Detect which cell encompasses the target text, then output its [x, y] center coordinate. 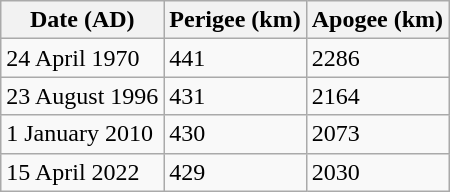
15 April 2022 [82, 172]
2030 [377, 172]
24 April 1970 [82, 58]
430 [235, 134]
441 [235, 58]
2073 [377, 134]
Perigee (km) [235, 20]
2286 [377, 58]
431 [235, 96]
2164 [377, 96]
1 January 2010 [82, 134]
23 August 1996 [82, 96]
429 [235, 172]
Apogee (km) [377, 20]
Date (AD) [82, 20]
